Detect which cell encompasses the target text, then output its [x, y] center coordinate. 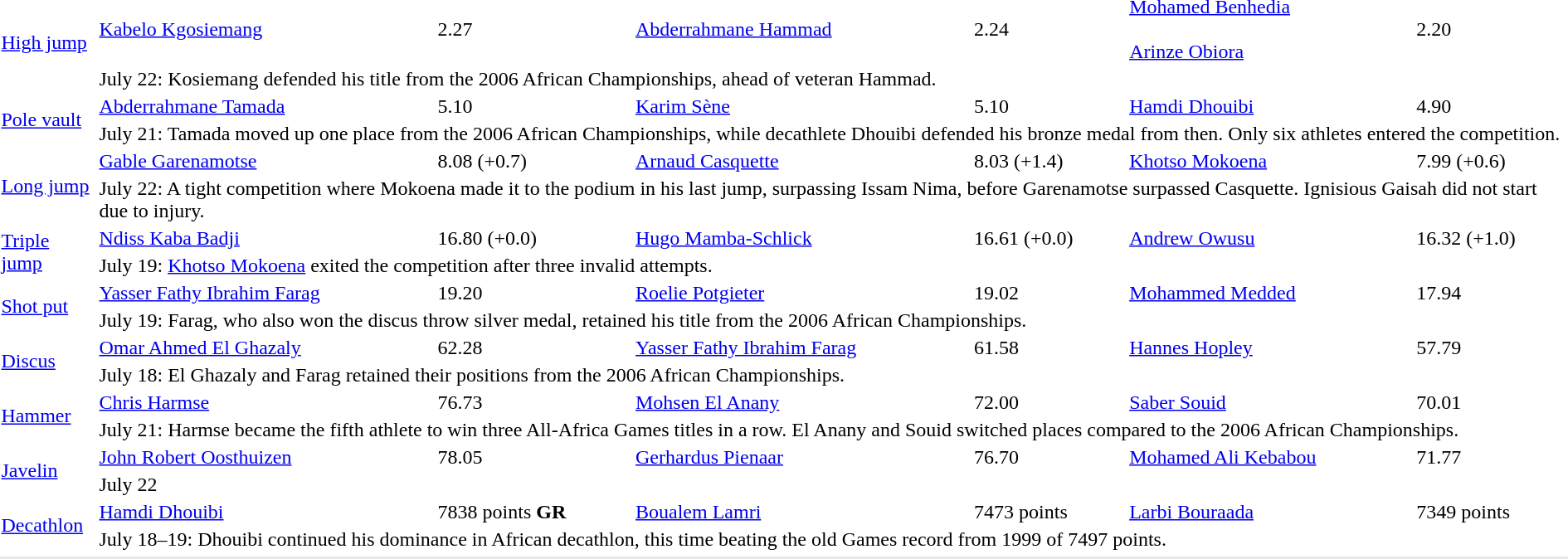
57.79 [1492, 348]
19.20 [534, 293]
19.02 [1049, 293]
8.08 (+0.7) [534, 161]
John Robert Oosthuizen [265, 457]
Karim Sène [803, 106]
Shot put [48, 307]
Abderrahmane Tamada [265, 106]
61.58 [1049, 348]
July 19: Farag, who also won the discus throw silver medal, retained his title from the 2006 African Championships. [833, 320]
Larbi Bouraada [1271, 512]
71.77 [1492, 457]
62.28 [534, 348]
7473 points [1049, 512]
Mohammed Medded [1271, 293]
Hammer [48, 416]
Long jump [48, 186]
Andrew Owusu [1271, 238]
Chris Harmse [265, 402]
Omar Ahmed El Ghazaly [265, 348]
72.00 [1049, 402]
Gable Garenamotse [265, 161]
Hugo Mamba-Schlick [803, 238]
78.05 [534, 457]
16.32 (+1.0) [1492, 238]
July 18–19: Dhouibi continued his dominance in African decathlon, this time beating the old Games record from 1999 of 7497 points. [833, 539]
Pole vault [48, 119]
76.73 [534, 402]
16.61 (+0.0) [1049, 238]
July 18: El Ghazaly and Farag retained their positions from the 2006 African Championships. [833, 375]
Gerhardus Pienaar [803, 457]
70.01 [1492, 402]
Decathlon [48, 526]
Boualem Lamri [803, 512]
Javelin [48, 471]
17.94 [1492, 293]
Ndiss Kaba Badji [265, 238]
July 22: Kosiemang defended his title from the 2006 African Championships, ahead of veteran Hammad. [833, 79]
Roelie Potgieter [803, 293]
Hannes Hopley [1271, 348]
Saber Souid [1271, 402]
July 22 [833, 484]
7349 points [1492, 512]
7838 points GR [534, 512]
7.99 (+0.6) [1492, 161]
Mohamed Ali Kebabou [1271, 457]
Mohsen El Anany [803, 402]
Arnaud Casquette [803, 161]
Triple jump [48, 252]
76.70 [1049, 457]
July 19: Khotso Mokoena exited the competition after three invalid attempts. [833, 265]
Discus [48, 362]
16.80 (+0.0) [534, 238]
8.03 (+1.4) [1049, 161]
4.90 [1492, 106]
Khotso Mokoena [1271, 161]
